Identify which cell holds the provided text, then report its [X, Y] central coordinate. 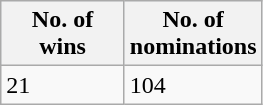
No. of wins [63, 34]
21 [63, 85]
No. of nominations [193, 34]
104 [193, 85]
